For the text-containing cell, return its midpoint in (x, y) coordinate format. 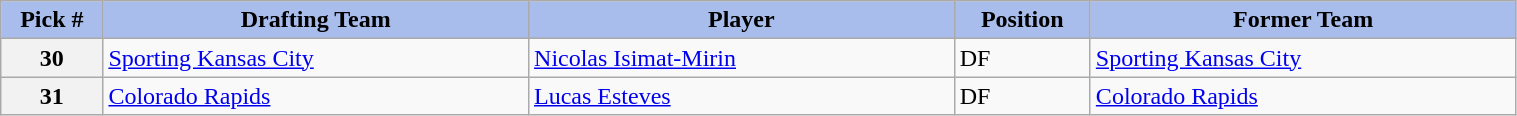
Drafting Team (316, 20)
Position (1022, 20)
Player (742, 20)
Nicolas Isimat-Mirin (742, 58)
Pick # (52, 20)
30 (52, 58)
Former Team (1303, 20)
31 (52, 96)
Lucas Esteves (742, 96)
